Identify which cell holds the provided text, then report its (x, y) central coordinate. 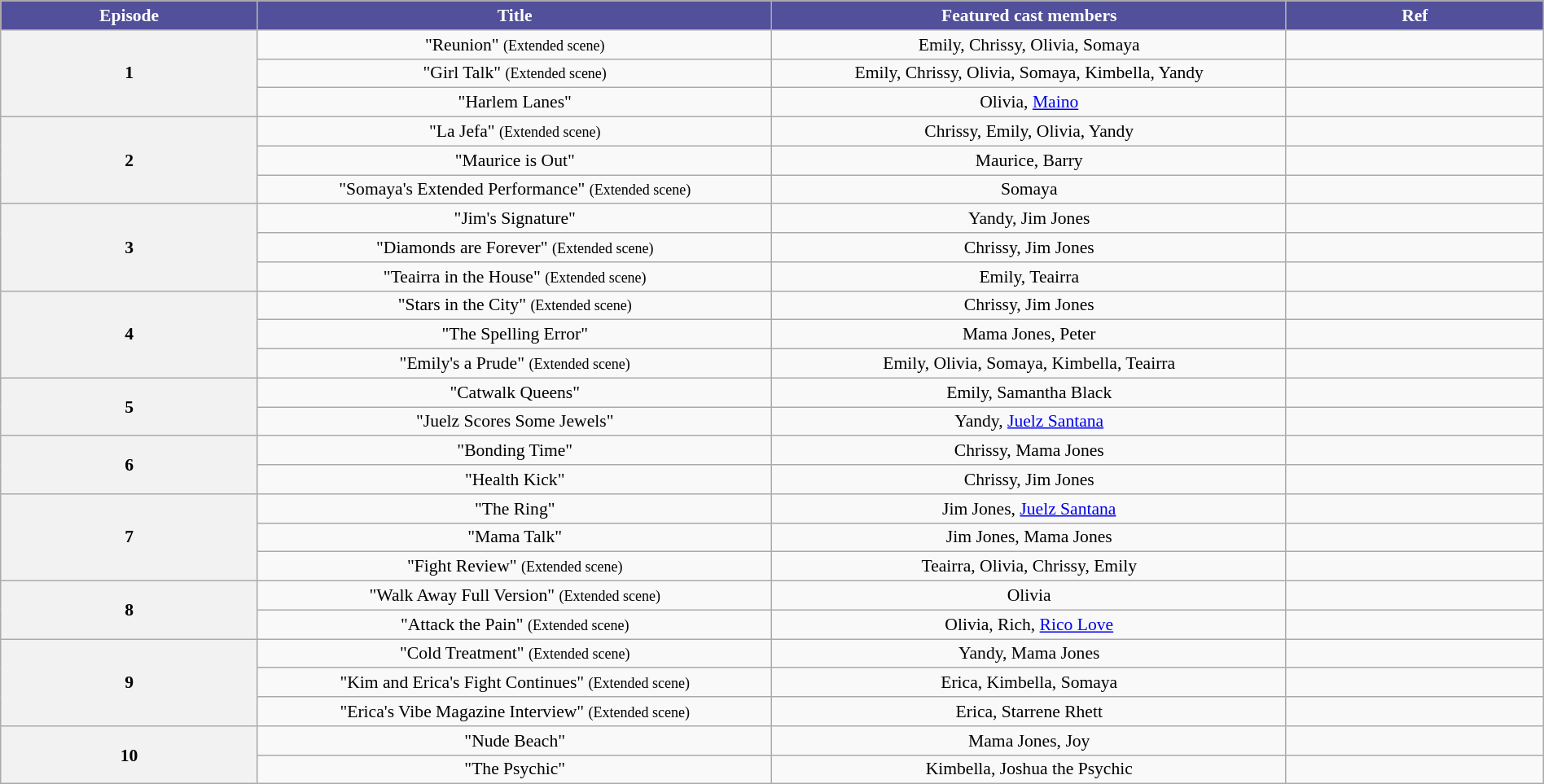
"Somaya's Extended Performance" (Extended scene) (515, 190)
"Mama Talk" (515, 537)
6 (129, 466)
Erica, Kimbella, Somaya (1029, 683)
Emily, Olivia, Somaya, Kimbella, Teairra (1029, 364)
Emily, Chrissy, Olivia, Somaya, Kimbella, Yandy (1029, 73)
1 (129, 73)
Yandy, Mama Jones (1029, 654)
Jim Jones, Mama Jones (1029, 537)
"Girl Talk" (Extended scene) (515, 73)
"Fight Review" (Extended scene) (515, 567)
"Teairra in the House" (Extended scene) (515, 277)
"Jim's Signature" (515, 219)
Emily, Chrissy, Olivia, Somaya (1029, 45)
10 (129, 756)
Featured cast members (1029, 15)
Maurice, Barry (1029, 160)
Olivia (1029, 596)
9 (129, 682)
"Reunion" (Extended scene) (515, 45)
"Maurice is Out" (515, 160)
Chrissy, Emily, Olivia, Yandy (1029, 132)
5 (129, 407)
"The Ring" (515, 509)
"Health Kick" (515, 480)
"Emily's a Prude" (Extended scene) (515, 364)
3 (129, 247)
"Stars in the City" (Extended scene) (515, 305)
"Kim and Erica's Fight Continues" (Extended scene) (515, 683)
Yandy, Jim Jones (1029, 219)
"The Psychic" (515, 769)
Emily, Samantha Black (1029, 392)
"Catwalk Queens" (515, 392)
Teairra, Olivia, Chrissy, Emily (1029, 567)
"Erica's Vibe Magazine Interview" (Extended scene) (515, 712)
"The Spelling Error" (515, 335)
Kimbella, Joshua the Psychic (1029, 769)
"Bonding Time" (515, 451)
"Nude Beach" (515, 741)
Jim Jones, Juelz Santana (1029, 509)
"Walk Away Full Version" (Extended scene) (515, 596)
Mama Jones, Joy (1029, 741)
Somaya (1029, 190)
"Harlem Lanes" (515, 103)
"Cold Treatment" (Extended scene) (515, 654)
2 (129, 161)
Mama Jones, Peter (1029, 335)
8 (129, 611)
Erica, Starrene Rhett (1029, 712)
Olivia, Rich, Rico Love (1029, 624)
Ref (1415, 15)
Title (515, 15)
Olivia, Maino (1029, 103)
"La Jefa" (Extended scene) (515, 132)
Yandy, Juelz Santana (1029, 422)
7 (129, 537)
Chrissy, Mama Jones (1029, 451)
Episode (129, 15)
Emily, Teairra (1029, 277)
4 (129, 334)
"Attack the Pain" (Extended scene) (515, 624)
"Diamonds are Forever" (Extended scene) (515, 247)
"Juelz Scores Some Jewels" (515, 422)
